Identify which cell holds the provided text, then report its [X, Y] central coordinate. 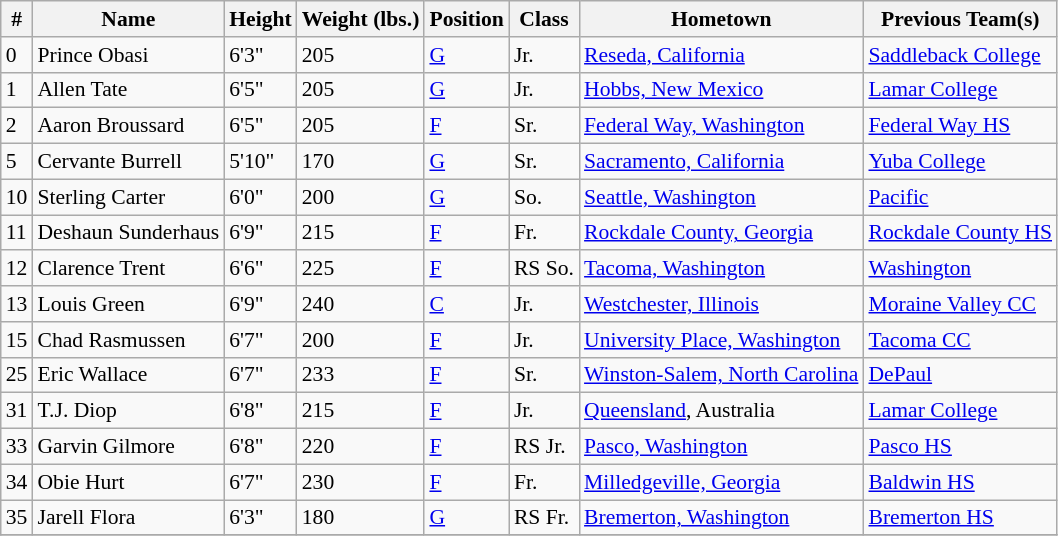
DePaul [960, 375]
0 [17, 55]
Seattle, Washington [721, 197]
Jarell Flora [128, 518]
Garvin Gilmore [128, 447]
Federal Way, Washington [721, 126]
Baldwin HS [960, 482]
Bremerton, Washington [721, 518]
Height [260, 19]
Washington [960, 269]
10 [17, 197]
Deshaun Sunderhaus [128, 233]
Class [544, 19]
Federal Way HS [960, 126]
Position [466, 19]
Obie Hurt [128, 482]
5'10" [260, 162]
Name [128, 19]
240 [361, 304]
35 [17, 518]
Pacific [960, 197]
Weight (lbs.) [361, 19]
Hobbs, New Mexico [721, 90]
Bremerton HS [960, 518]
# [17, 19]
RS Fr. [544, 518]
Tacoma CC [960, 340]
So. [544, 197]
6'6" [260, 269]
University Place, Washington [721, 340]
Saddleback College [960, 55]
Allen Tate [128, 90]
225 [361, 269]
Hometown [721, 19]
Pasco, Washington [721, 447]
233 [361, 375]
13 [17, 304]
Cervante Burrell [128, 162]
5 [17, 162]
15 [17, 340]
Eric Wallace [128, 375]
Moraine Valley CC [960, 304]
Louis Green [128, 304]
Westchester, Illinois [721, 304]
Milledgeville, Georgia [721, 482]
Tacoma, Washington [721, 269]
230 [361, 482]
RS So. [544, 269]
31 [17, 411]
Chad Rasmussen [128, 340]
34 [17, 482]
RS Jr. [544, 447]
Clarence Trent [128, 269]
T.J. Diop [128, 411]
Aaron Broussard [128, 126]
Sacramento, California [721, 162]
12 [17, 269]
Rockdale County, Georgia [721, 233]
11 [17, 233]
Yuba College [960, 162]
2 [17, 126]
Queensland, Australia [721, 411]
180 [361, 518]
33 [17, 447]
C [466, 304]
6'0" [260, 197]
1 [17, 90]
Sterling Carter [128, 197]
Rockdale County HS [960, 233]
Previous Team(s) [960, 19]
25 [17, 375]
220 [361, 447]
170 [361, 162]
Prince Obasi [128, 55]
Winston-Salem, North Carolina [721, 375]
Reseda, California [721, 55]
Pasco HS [960, 447]
